Provide the (X, Y) coordinate of the cell's center where the given text is located.  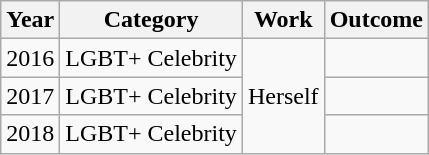
Year (30, 20)
Outcome (376, 20)
Work (283, 20)
2016 (30, 58)
2017 (30, 96)
Category (152, 20)
2018 (30, 134)
Herself (283, 96)
